From the cell containing the given text, extract its center point as (x, y) coordinate. 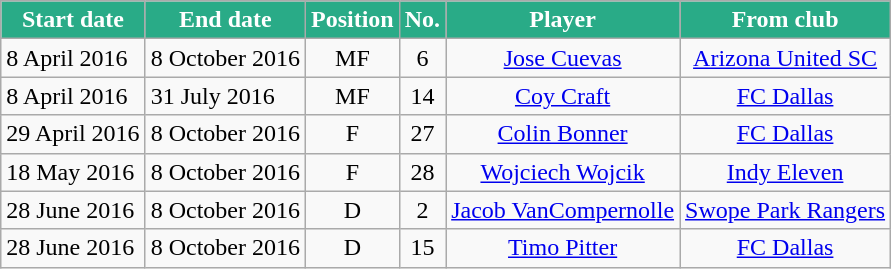
Indy Eleven (786, 172)
15 (422, 248)
Swope Park Rangers (786, 210)
31 July 2016 (225, 96)
Colin Bonner (563, 134)
Start date (73, 20)
28 (422, 172)
6 (422, 58)
18 May 2016 (73, 172)
End date (225, 20)
29 April 2016 (73, 134)
No. (422, 20)
Player (563, 20)
Coy Craft (563, 96)
14 (422, 96)
From club (786, 20)
2 (422, 210)
Arizona United SC (786, 58)
Position (353, 20)
Wojciech Wojcik (563, 172)
Jacob VanCompernolle (563, 210)
Jose Cuevas (563, 58)
27 (422, 134)
Timo Pitter (563, 248)
